Identify which cell holds the provided text, then report its (X, Y) central coordinate. 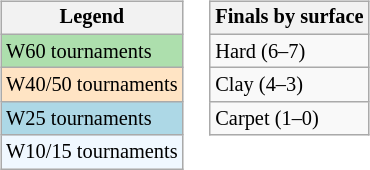
W60 tournaments (92, 51)
Hard (6–7) (289, 51)
Finals by surface (289, 18)
Carpet (1–0) (289, 119)
Legend (92, 18)
W25 tournaments (92, 119)
Clay (4–3) (289, 85)
W10/15 tournaments (92, 152)
W40/50 tournaments (92, 85)
